Provide the (x, y) coordinate of the cell's center where the given text is located.  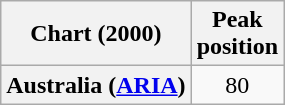
Chart (2000) (96, 34)
Peakposition (237, 34)
Australia (ARIA) (96, 85)
80 (237, 85)
